Search for the cell housing the specified text and yield its (x, y) center coordinate. 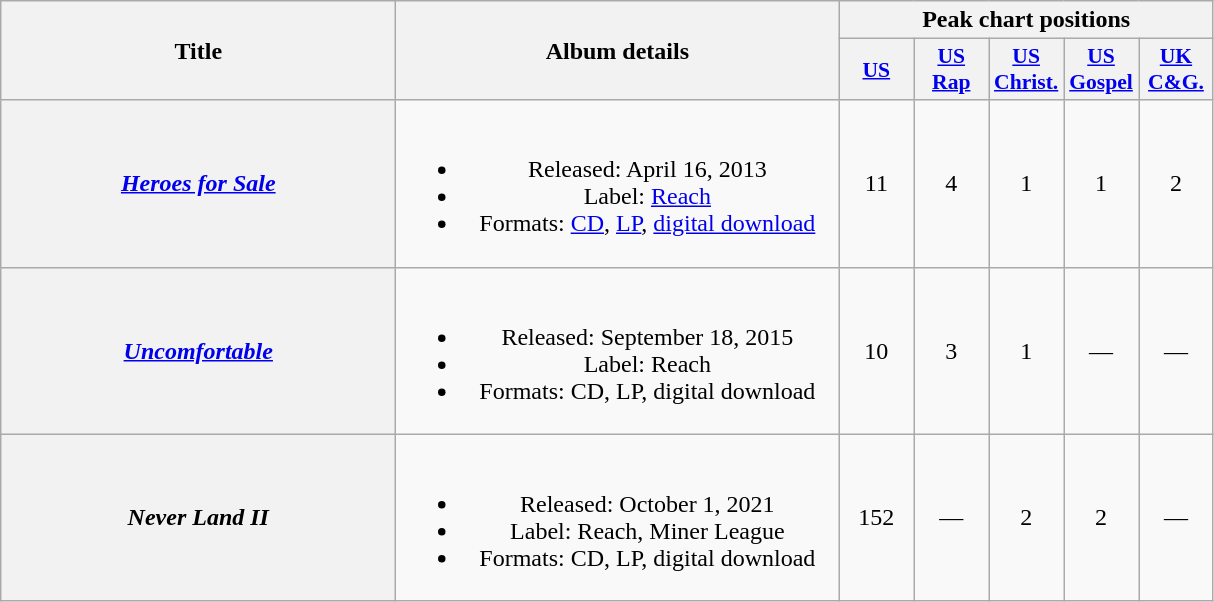
152 (876, 518)
Heroes for Sale (198, 184)
Uncomfortable (198, 350)
USRap (952, 70)
Released: April 16, 2013Label: ReachFormats: CD, LP, digital download (618, 184)
UKC&G. (1176, 70)
4 (952, 184)
Released: October 1, 2021Label: Reach, Miner LeagueFormats: CD, LP, digital download (618, 518)
11 (876, 184)
10 (876, 350)
3 (952, 350)
Released: September 18, 2015Label: ReachFormats: CD, LP, digital download (618, 350)
Album details (618, 50)
USChrist. (1026, 70)
US (876, 70)
Title (198, 50)
Never Land II (198, 518)
US Gospel (1102, 70)
Peak chart positions (1026, 20)
